Detect which cell encompasses the target text, then output its [X, Y] center coordinate. 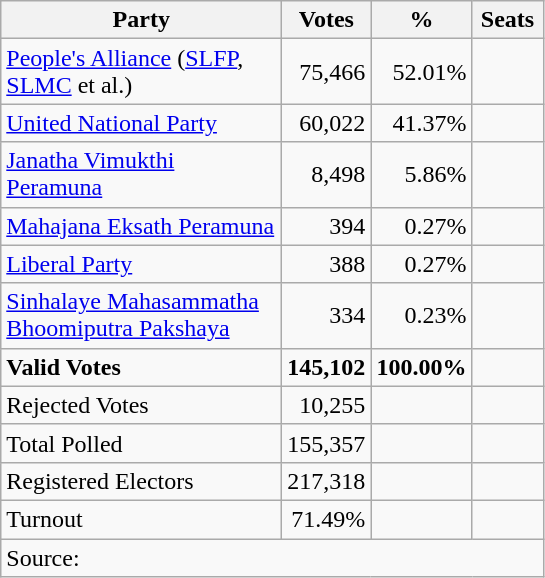
100.00% [422, 367]
Seats [508, 20]
Party [142, 20]
Liberal Party [142, 264]
Sinhalaye Mahasammatha Bhoomiputra Pakshaya [142, 316]
388 [326, 264]
394 [326, 226]
60,022 [326, 123]
145,102 [326, 367]
217,318 [326, 481]
Valid Votes [142, 367]
41.37% [422, 123]
75,466 [326, 72]
Total Polled [142, 443]
Votes [326, 20]
People's Alliance (SLFP, SLMC et al.) [142, 72]
8,498 [326, 174]
155,357 [326, 443]
Registered Electors [142, 481]
Mahajana Eksath Peramuna [142, 226]
Rejected Votes [142, 405]
Turnout [142, 519]
10,255 [326, 405]
52.01% [422, 72]
0.23% [422, 316]
Janatha Vimukthi Peramuna [142, 174]
334 [326, 316]
71.49% [326, 519]
% [422, 20]
5.86% [422, 174]
United National Party [142, 123]
Source: [272, 557]
